Provide the (X, Y) coordinate of the cell's center where the given text is located.  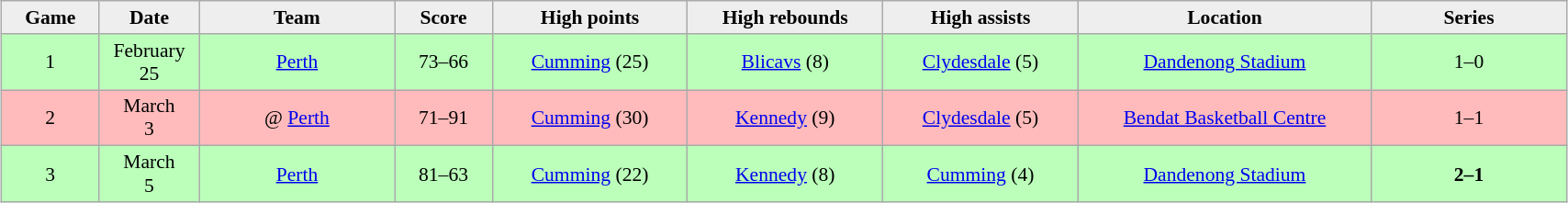
February 25 (149, 62)
High points (589, 17)
Blicavs (8) (786, 62)
1–1 (1469, 118)
Series (1469, 17)
3 (50, 175)
Cumming (22) (589, 175)
Bendat Basketball Centre (1225, 118)
Kennedy (8) (786, 175)
March 5 (149, 175)
Location (1225, 17)
81–63 (443, 175)
Game (50, 17)
2 (50, 118)
Cumming (25) (589, 62)
1 (50, 62)
2–1 (1469, 175)
71–91 (443, 118)
73–66 (443, 62)
Score (443, 17)
Date (149, 17)
March 3 (149, 118)
Cumming (4) (980, 175)
High assists (980, 17)
Kennedy (9) (786, 118)
1–0 (1469, 62)
@ Perth (297, 118)
High rebounds (786, 17)
Team (297, 17)
Cumming (30) (589, 118)
